From the cell containing the given text, extract its center point as [X, Y] coordinate. 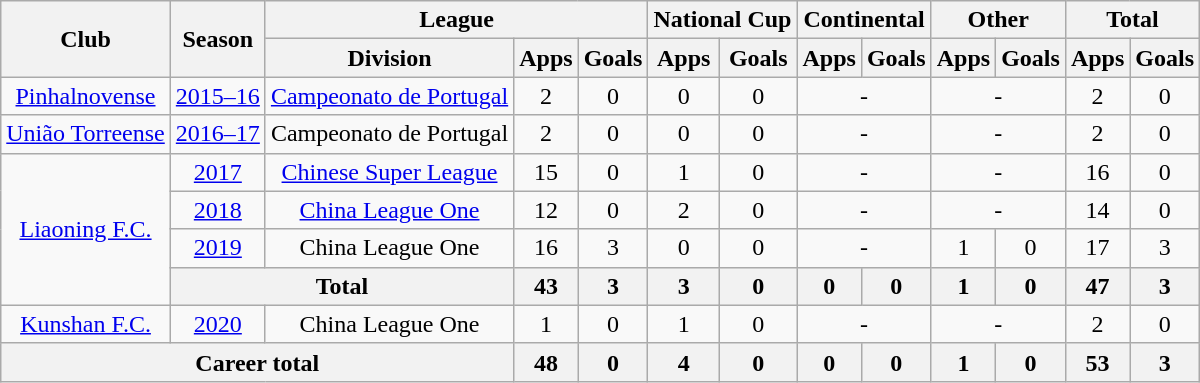
48 [546, 362]
Continental [864, 20]
League [456, 20]
12 [546, 210]
Career total [258, 362]
15 [546, 172]
14 [1097, 210]
53 [1097, 362]
4 [684, 362]
2020 [218, 324]
Kunshan F.C. [86, 324]
Season [218, 39]
Other [998, 20]
2016–17 [218, 134]
2015–16 [218, 96]
43 [546, 286]
2018 [218, 210]
Division [389, 58]
17 [1097, 248]
Chinese Super League [389, 172]
Liaoning F.C. [86, 229]
2017 [218, 172]
Pinhalnovense [86, 96]
Club [86, 39]
União Torreense [86, 134]
National Cup [722, 20]
2019 [218, 248]
47 [1097, 286]
